Identify which cell holds the provided text, then report its [x, y] central coordinate. 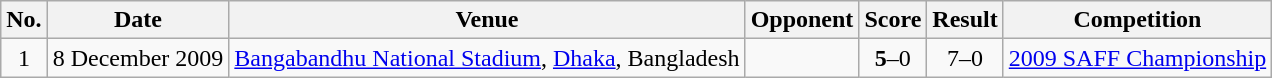
7–0 [965, 58]
Score [893, 20]
5–0 [893, 58]
1 [24, 58]
Result [965, 20]
Competition [1137, 20]
No. [24, 20]
Bangabandhu National Stadium, Dhaka, Bangladesh [487, 58]
Date [138, 20]
8 December 2009 [138, 58]
Venue [487, 20]
Opponent [802, 20]
2009 SAFF Championship [1137, 58]
